Find where the given text appears and provide that cell's center as [x, y] coordinate. 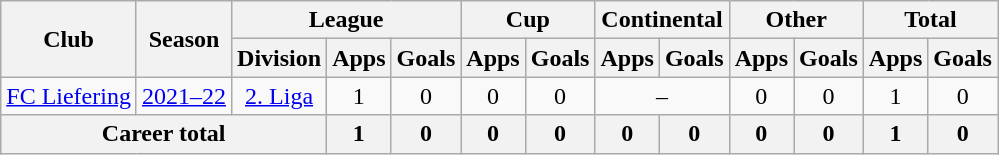
2. Liga [280, 96]
Other [796, 20]
Cup [528, 20]
Club [69, 39]
2021–22 [184, 96]
Continental [662, 20]
League [346, 20]
Season [184, 39]
Division [280, 58]
– [662, 96]
FC Liefering [69, 96]
Total [930, 20]
Career total [164, 134]
